Detect which cell encompasses the target text, then output its (X, Y) center coordinate. 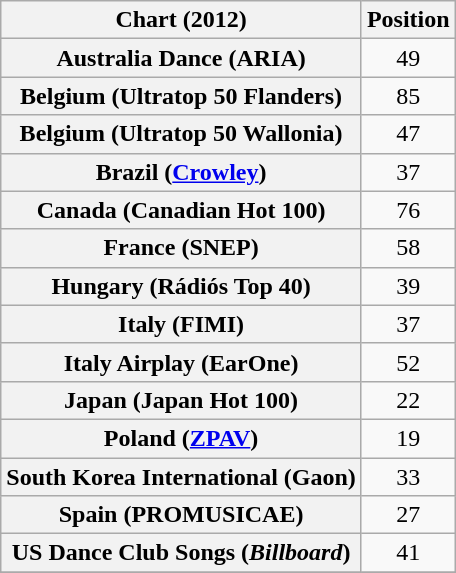
19 (408, 438)
US Dance Club Songs (Billboard) (182, 553)
47 (408, 134)
South Korea International (Gaon) (182, 477)
27 (408, 515)
Spain (PROMUSICAE) (182, 515)
41 (408, 553)
Australia Dance (ARIA) (182, 58)
Position (408, 20)
85 (408, 96)
Canada (Canadian Hot 100) (182, 210)
Belgium (Ultratop 50 Wallonia) (182, 134)
58 (408, 248)
76 (408, 210)
Italy Airplay (EarOne) (182, 362)
Chart (2012) (182, 20)
52 (408, 362)
Hungary (Rádiós Top 40) (182, 286)
Japan (Japan Hot 100) (182, 400)
France (SNEP) (182, 248)
33 (408, 477)
Brazil (Crowley) (182, 172)
Belgium (Ultratop 50 Flanders) (182, 96)
Poland (ZPAV) (182, 438)
39 (408, 286)
22 (408, 400)
Italy (FIMI) (182, 324)
49 (408, 58)
